For the text-containing cell, return its midpoint in [x, y] coordinate format. 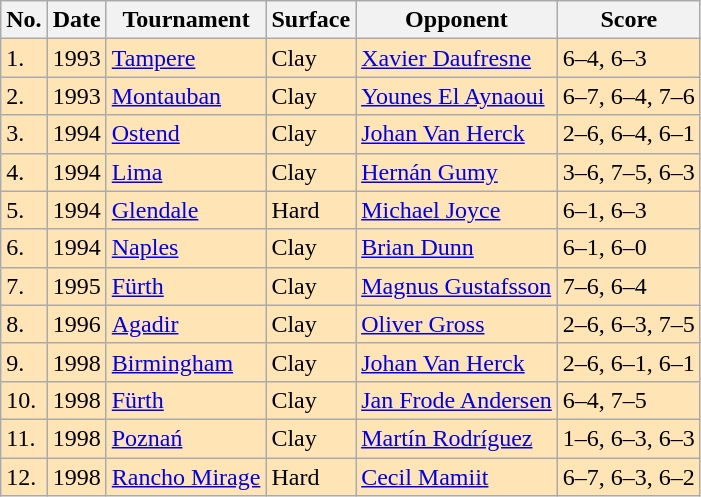
6–7, 6–4, 7–6 [628, 96]
Cecil Mamiit [457, 477]
Hernán Gumy [457, 172]
Birmingham [186, 362]
Naples [186, 248]
2–6, 6–4, 6–1 [628, 134]
7. [24, 286]
Tournament [186, 20]
6–7, 6–3, 6–2 [628, 477]
1. [24, 58]
Ostend [186, 134]
Date [76, 20]
Rancho Mirage [186, 477]
2. [24, 96]
No. [24, 20]
Jan Frode Andersen [457, 400]
Opponent [457, 20]
6–4, 7–5 [628, 400]
1995 [76, 286]
6–1, 6–0 [628, 248]
Brian Dunn [457, 248]
1996 [76, 324]
Oliver Gross [457, 324]
3. [24, 134]
Magnus Gustafsson [457, 286]
Agadir [186, 324]
10. [24, 400]
Lima [186, 172]
3–6, 7–5, 6–3 [628, 172]
5. [24, 210]
6–1, 6–3 [628, 210]
4. [24, 172]
11. [24, 438]
2–6, 6–3, 7–5 [628, 324]
Younes El Aynaoui [457, 96]
7–6, 6–4 [628, 286]
Tampere [186, 58]
6–4, 6–3 [628, 58]
6. [24, 248]
Surface [311, 20]
Poznań [186, 438]
Xavier Daufresne [457, 58]
Score [628, 20]
Michael Joyce [457, 210]
Montauban [186, 96]
2–6, 6–1, 6–1 [628, 362]
12. [24, 477]
8. [24, 324]
9. [24, 362]
Glendale [186, 210]
Martín Rodríguez [457, 438]
1–6, 6–3, 6–3 [628, 438]
